Search for the cell housing the specified text and yield its (X, Y) center coordinate. 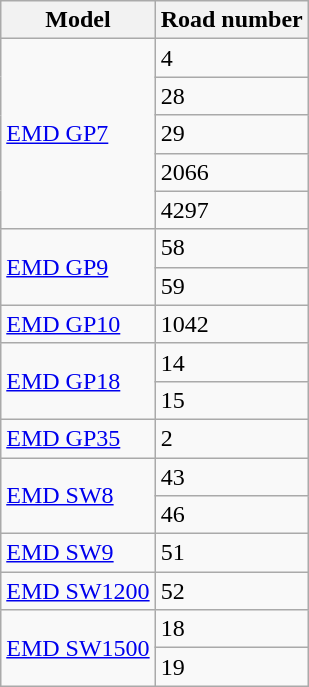
EMD SW8 (78, 496)
46 (232, 515)
EMD GP9 (78, 267)
4 (232, 58)
28 (232, 96)
EMD SW1500 (78, 648)
29 (232, 134)
15 (232, 400)
51 (232, 553)
1042 (232, 324)
2 (232, 438)
Model (78, 20)
59 (232, 286)
EMD GP35 (78, 438)
Road number (232, 20)
EMD GP10 (78, 324)
18 (232, 629)
EMD GP7 (78, 134)
EMD GP18 (78, 381)
4297 (232, 210)
EMD SW9 (78, 553)
2066 (232, 172)
19 (232, 667)
EMD SW1200 (78, 591)
52 (232, 591)
58 (232, 248)
14 (232, 362)
43 (232, 477)
